Locate the cell with the specified text and output its (X, Y) center coordinate. 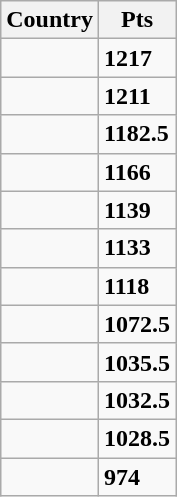
1072.5 (136, 324)
1028.5 (136, 438)
Pts (136, 20)
Country (50, 20)
974 (136, 477)
1182.5 (136, 134)
1166 (136, 172)
1133 (136, 248)
1139 (136, 210)
1217 (136, 58)
1032.5 (136, 400)
1211 (136, 96)
1035.5 (136, 362)
1118 (136, 286)
